Return (x, y) of the center of cell containing provided text 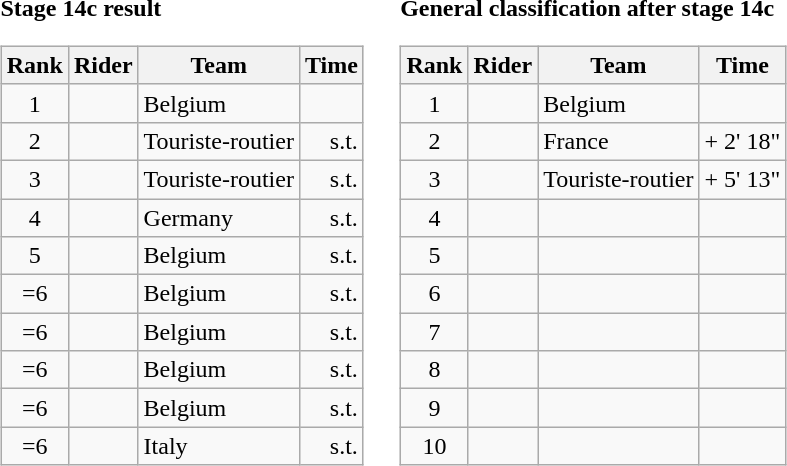
7 (434, 332)
6 (434, 294)
9 (434, 408)
8 (434, 370)
France (618, 141)
10 (434, 446)
Germany (218, 217)
Italy (218, 446)
+ 2' 18" (742, 141)
+ 5' 13" (742, 179)
